Output the [x, y] coordinate of the center of the cell containing the given text.  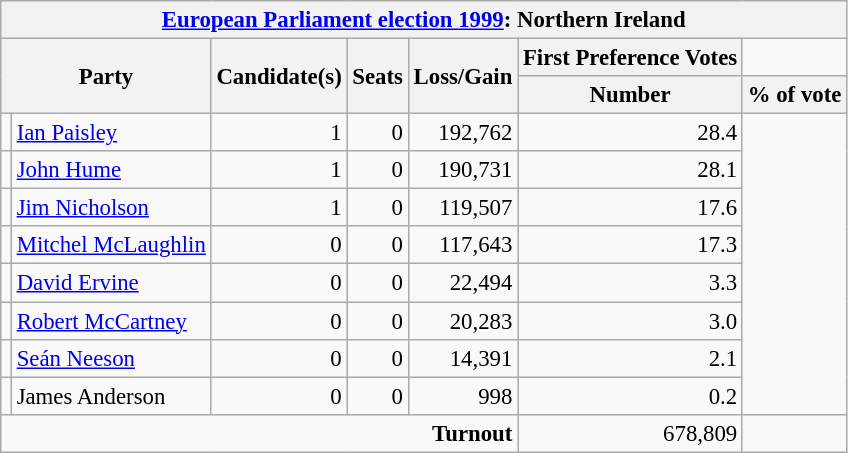
22,494 [462, 283]
% of vote [794, 95]
Robert McCartney [111, 321]
Number [630, 95]
14,391 [462, 358]
190,731 [462, 170]
117,643 [462, 245]
Seats [378, 76]
17.3 [630, 245]
Turnout [260, 433]
Candidate(s) [279, 76]
Mitchel McLaughlin [111, 245]
First Preference Votes [630, 58]
28.4 [630, 133]
119,507 [462, 208]
Ian Paisley [111, 133]
Party [106, 76]
192,762 [462, 133]
Loss/Gain [462, 76]
James Anderson [111, 396]
998 [462, 396]
678,809 [630, 433]
John Hume [111, 170]
28.1 [630, 170]
David Ervine [111, 283]
0.2 [630, 396]
Seán Neeson [111, 358]
3.3 [630, 283]
17.6 [630, 208]
European Parliament election 1999: Northern Ireland [424, 20]
20,283 [462, 321]
3.0 [630, 321]
2.1 [630, 358]
Jim Nicholson [111, 208]
